Pinpoint the cell where the given text exists, returning its [x, y] midpoint coordinate. 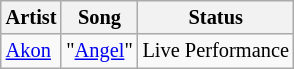
"Angel" [99, 51]
Song [99, 17]
Live Performance [216, 51]
Status [216, 17]
Akon [32, 51]
Artist [32, 17]
